Determine the (x, y) coordinate at the center of the cell enclosing the given text.  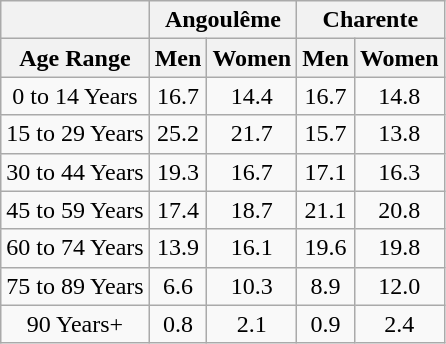
Angoulême (222, 20)
15.7 (326, 134)
45 to 59 Years (75, 210)
13.9 (178, 248)
17.1 (326, 172)
16.1 (252, 248)
19.6 (326, 248)
6.6 (178, 286)
16.3 (399, 172)
0.9 (326, 324)
0 to 14 Years (75, 96)
60 to 74 Years (75, 248)
20.8 (399, 210)
13.8 (399, 134)
8.9 (326, 286)
14.8 (399, 96)
0.8 (178, 324)
19.8 (399, 248)
30 to 44 Years (75, 172)
19.3 (178, 172)
18.7 (252, 210)
15 to 29 Years (75, 134)
17.4 (178, 210)
Age Range (75, 58)
75 to 89 Years (75, 286)
2.1 (252, 324)
21.7 (252, 134)
2.4 (399, 324)
12.0 (399, 286)
Charente (370, 20)
25.2 (178, 134)
10.3 (252, 286)
21.1 (326, 210)
90 Years+ (75, 324)
14.4 (252, 96)
